Pinpoint the cell where the given text exists, returning its (X, Y) midpoint coordinate. 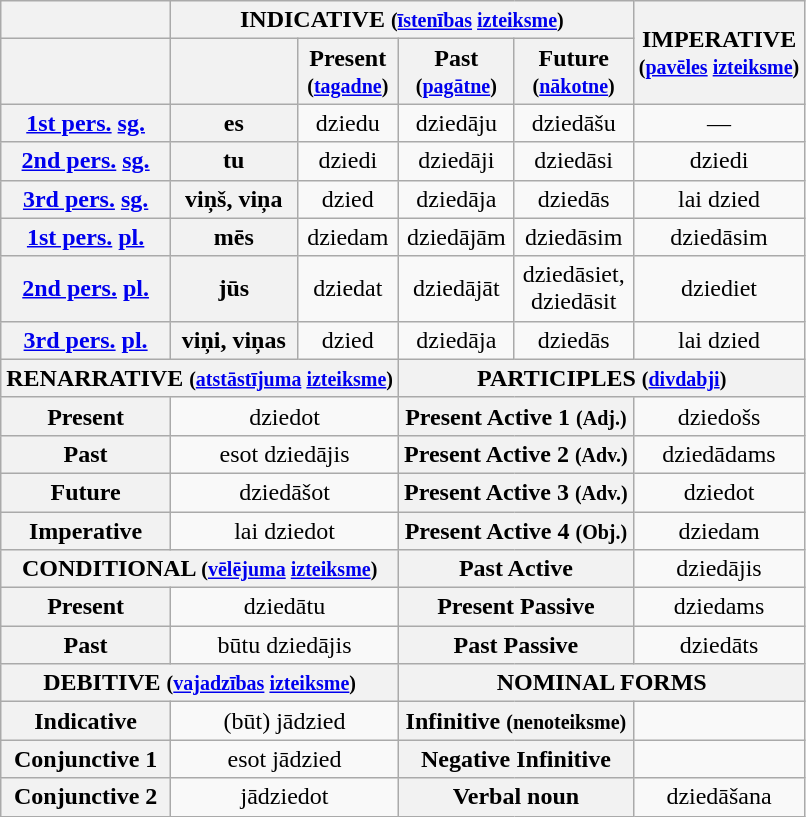
dziedātu (284, 607)
2nd pers. sg. (86, 161)
dziedādams (719, 454)
dziedat (348, 288)
Present Active 2 (Adv.) (516, 454)
Past Active (516, 569)
esot jādzied (284, 759)
Conjunctive 1 (86, 759)
dziedāšot (284, 492)
dziedāsi (574, 161)
3rd pers. pl. (86, 340)
NOMINAL FORMS (602, 683)
mēs (234, 237)
dziedu (348, 123)
dziedāšana (719, 797)
— (719, 123)
dziedājis (719, 569)
lai dziedot (284, 531)
(būt) jādzied (284, 721)
CONDITIONAL (vēlējuma izteiksme) (200, 569)
RENARRATIVE (atstāstījuma izteiksme) (200, 378)
PARTICIPLES (divdabji) (602, 378)
Indicative (86, 721)
dziedāšu (574, 123)
viņi, viņas (234, 340)
DEBITIVE (vajadzības izteiksme) (200, 683)
Imperative (86, 531)
dziedāsiet,dziedāsit (574, 288)
2nd pers. pl. (86, 288)
Past(pagātne) (457, 72)
Future(nākotne) (574, 72)
viņš, viņa (234, 199)
Past Passive (516, 645)
dziedāts (719, 645)
Infinitive (nenoteiksme) (516, 721)
būtu dziedājis (284, 645)
dziedājāt (457, 288)
Present Active 4 (Obj.) (516, 531)
dziedājām (457, 237)
Present Active 1 (Adj.) (516, 416)
es (234, 123)
Present(tagadne) (348, 72)
1st pers. pl. (86, 237)
IMPERATIVE(pavēles izteiksme) (719, 52)
dziedāji (457, 161)
Conjunctive 2 (86, 797)
3rd pers. sg. (86, 199)
INDICATIVE (īstenības izteiksme) (402, 20)
Present Active 3 (Adv.) (516, 492)
Verbal noun (516, 797)
dziedāju (457, 123)
dziedams (719, 607)
dziediet (719, 288)
jūs (234, 288)
Negative Infinitive (516, 759)
jādziedot (284, 797)
esot dziedājis (284, 454)
tu (234, 161)
Future (86, 492)
dziedošs (719, 416)
Present Passive (516, 607)
1st pers. sg. (86, 123)
